Detect which cell encompasses the target text, then output its [X, Y] center coordinate. 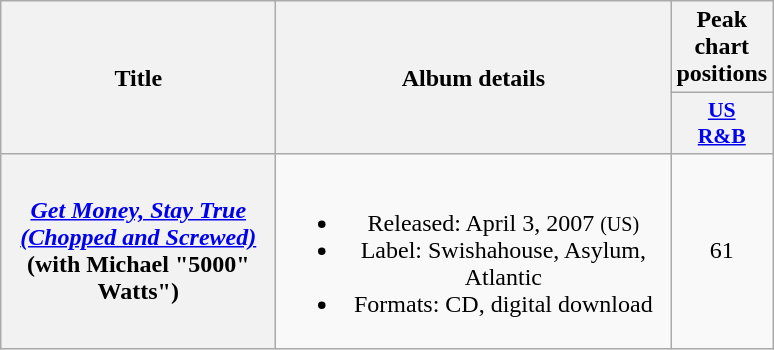
USR&B [722, 124]
Album details [474, 78]
Peak chart positions [722, 47]
61 [722, 251]
Released: April 3, 2007 (US)Label: Swishahouse, Asylum, AtlanticFormats: CD, digital download [474, 251]
Get Money, Stay True (Chopped and Screwed)(with Michael "5000" Watts") [138, 251]
Title [138, 78]
